For the text-containing cell, return its midpoint in (x, y) coordinate format. 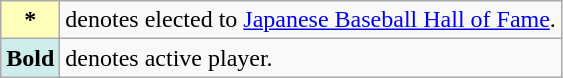
Bold (30, 58)
* (30, 20)
denotes active player. (311, 58)
denotes elected to Japanese Baseball Hall of Fame. (311, 20)
